Search for the cell housing the specified text and yield its (X, Y) center coordinate. 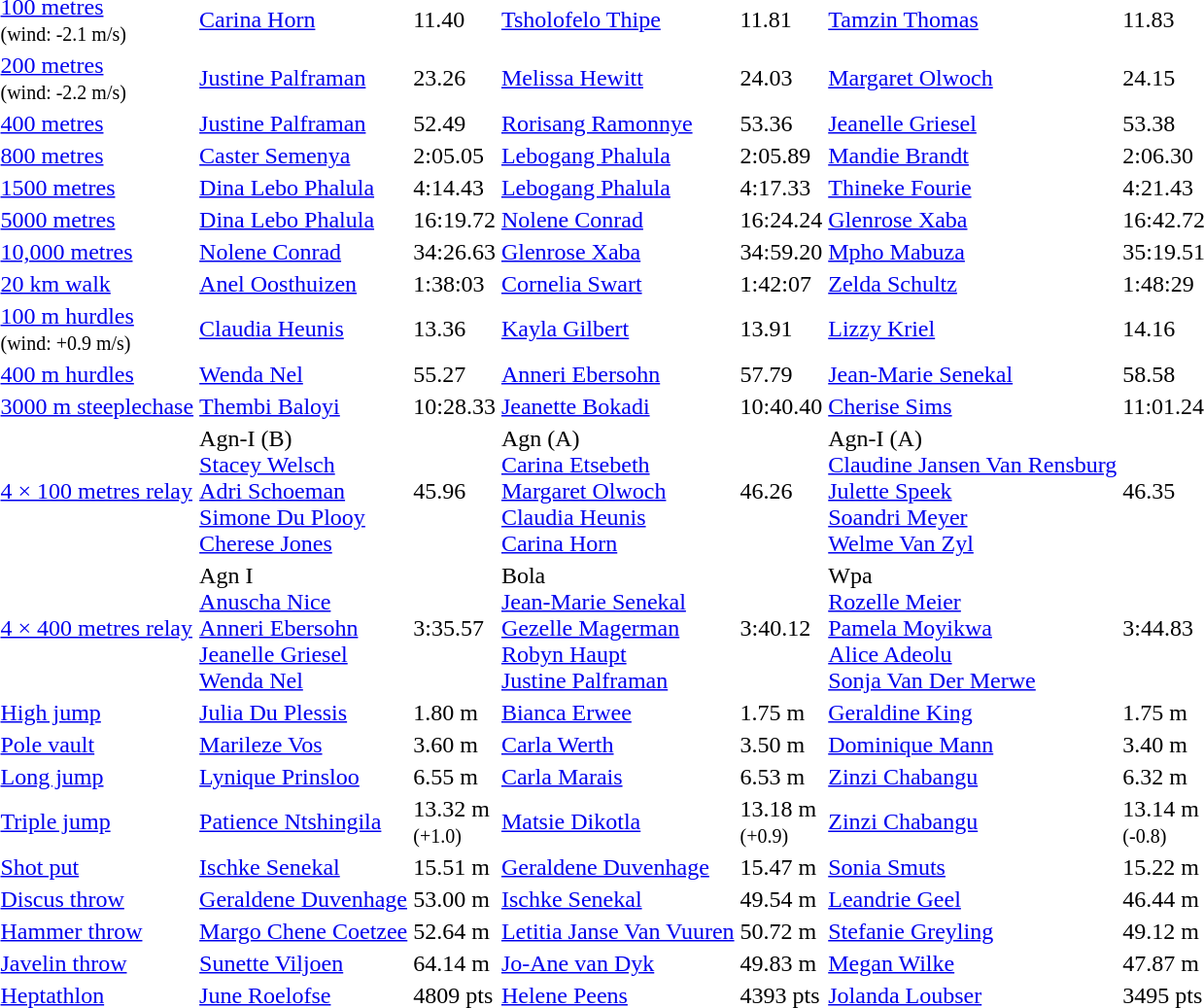
Jeanelle Griesel (973, 123)
Bianca Erwee (618, 713)
Dominique Mann (973, 745)
Marileze Vos (303, 745)
1.80 m (455, 713)
2:05.89 (781, 156)
3:35.57 (455, 628)
Leandrie Geel (973, 899)
3.50 m (781, 745)
49.54 m (781, 899)
23.26 (455, 78)
16:24.24 (781, 220)
Julia Du Plessis (303, 713)
BolaJean-Marie SenekalGezelle MagermanRobyn HauptJustine Palframan (618, 628)
Agn-I (B)Stacey WelschAdri SchoemanSimone Du PlooyCherese Jones (303, 491)
Cornelia Swart (618, 284)
Margo Chene Coetzee (303, 931)
Megan Wilke (973, 963)
49.83 m (781, 963)
Agn IAnuscha NiceAnneri EbersohnJeanelle GrieselWenda Nel (303, 628)
Claudia Heunis (303, 329)
2:05.05 (455, 156)
3:40.12 (781, 628)
13.18 m(+0.9) (781, 822)
24.03 (781, 78)
Wenda Nel (303, 374)
Thineke Fourie (973, 188)
46.26 (781, 491)
Sonia Smuts (973, 867)
Cherise Sims (973, 406)
6.55 m (455, 777)
3.60 m (455, 745)
15.51 m (455, 867)
1.75 m (781, 713)
Agn (A)Carina EtsebethMargaret OlwochClaudia HeunisCarina Horn (618, 491)
Jo-Ane van Dyk (618, 963)
57.79 (781, 374)
Caster Semenya (303, 156)
Letitia Janse Van Vuuren (618, 931)
Agn-I (A)Claudine Jansen Van RensburgJulette SpeekSoandri MeyerWelme Van Zyl (973, 491)
Anneri Ebersohn (618, 374)
1:38:03 (455, 284)
Zelda Schultz (973, 284)
34:26.63 (455, 252)
45.96 (455, 491)
10:28.33 (455, 406)
50.72 m (781, 931)
1:42:07 (781, 284)
Jean-Marie Senekal (973, 374)
Patience Ntshingila (303, 822)
64.14 m (455, 963)
Geraldine King (973, 713)
Matsie Dikotla (618, 822)
Thembi Baloyi (303, 406)
10:40.40 (781, 406)
13.32 m(+1.0) (455, 822)
52.64 m (455, 931)
Stefanie Greyling (973, 931)
Lizzy Kriel (973, 329)
Jeanette Bokadi (618, 406)
Lynique Prinsloo (303, 777)
13.36 (455, 329)
34:59.20 (781, 252)
Rorisang Ramonnye (618, 123)
Carla Marais (618, 777)
4:17.33 (781, 188)
Anel Oosthuizen (303, 284)
Margaret Olwoch (973, 78)
Melissa Hewitt (618, 78)
Mpho Mabuza (973, 252)
13.91 (781, 329)
53.36 (781, 123)
Sunette Viljoen (303, 963)
WpaRozelle MeierPamela MoyikwaAlice AdeoluSonja Van Der Merwe (973, 628)
Carla Werth (618, 745)
53.00 m (455, 899)
4:14.43 (455, 188)
Kayla Gilbert (618, 329)
15.47 m (781, 867)
16:19.72 (455, 220)
52.49 (455, 123)
55.27 (455, 374)
6.53 m (781, 777)
Mandie Brandt (973, 156)
